Scan for the cell matching the given text and deliver its [X, Y] coordinate at center. 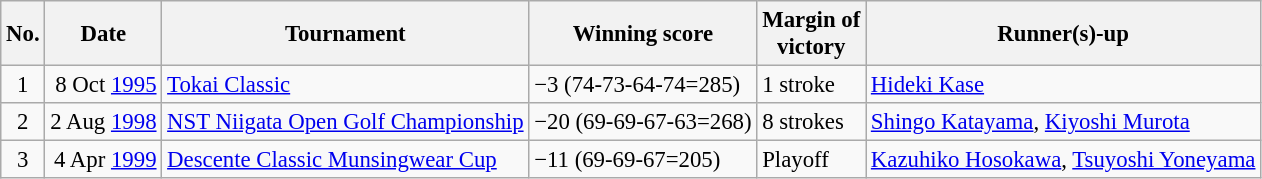
Tokai Classic [346, 85]
2 [23, 122]
Runner(s)-up [1064, 34]
3 [23, 160]
2 Aug 1998 [104, 122]
−20 (69-69-67-63=268) [643, 122]
No. [23, 34]
1 [23, 85]
4 Apr 1999 [104, 160]
Kazuhiko Hosokawa, Tsuyoshi Yoneyama [1064, 160]
NST Niigata Open Golf Championship [346, 122]
Playoff [812, 160]
Margin ofvictory [812, 34]
−11 (69-69-67=205) [643, 160]
Hideki Kase [1064, 85]
Shingo Katayama, Kiyoshi Murota [1064, 122]
8 Oct 1995 [104, 85]
8 strokes [812, 122]
Date [104, 34]
Winning score [643, 34]
1 stroke [812, 85]
−3 (74-73-64-74=285) [643, 85]
Descente Classic Munsingwear Cup [346, 160]
Tournament [346, 34]
